Extract the [x, y] coordinate from the center of the cell holding the provided text.  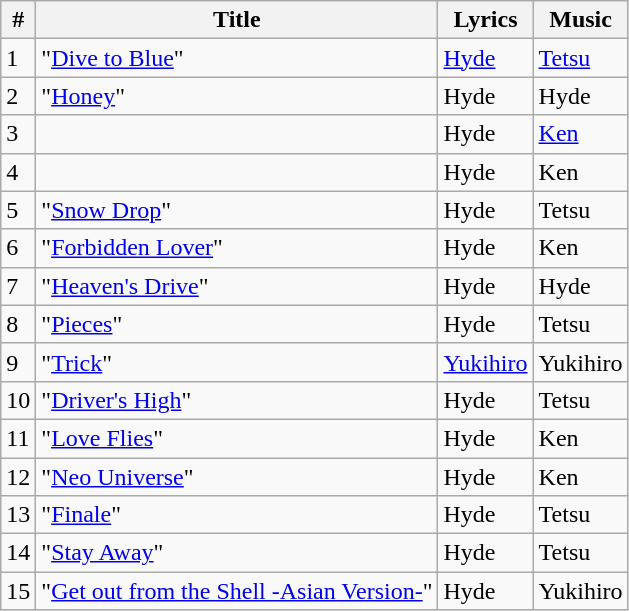
"Forbidden Lover" [237, 248]
"Neo Universe" [237, 477]
11 [18, 438]
4 [18, 172]
"Dive to Blue" [237, 58]
12 [18, 477]
7 [18, 286]
10 [18, 400]
5 [18, 210]
"Finale" [237, 515]
14 [18, 553]
"Driver's High" [237, 400]
# [18, 20]
"Love Flies" [237, 438]
"Trick" [237, 362]
"Pieces" [237, 324]
"Heaven's Drive" [237, 286]
"Honey" [237, 96]
3 [18, 134]
2 [18, 96]
Title [237, 20]
15 [18, 591]
"Get out from the Shell -Asian Version-" [237, 591]
1 [18, 58]
Music [580, 20]
13 [18, 515]
"Stay Away" [237, 553]
6 [18, 248]
Lyrics [486, 20]
"Snow Drop" [237, 210]
8 [18, 324]
9 [18, 362]
